Identify which cell holds the provided text, then report its [X, Y] central coordinate. 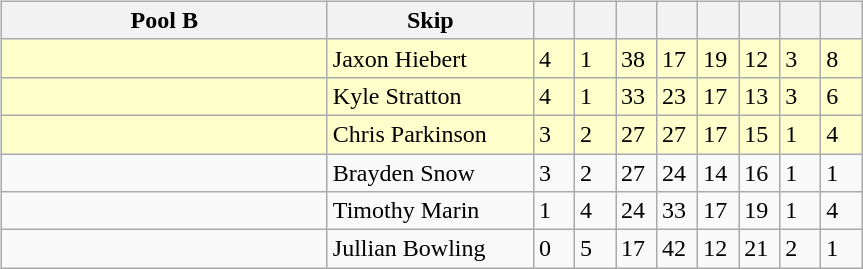
Kyle Stratton [430, 96]
Jullian Bowling [430, 249]
Jaxon Hiebert [430, 58]
14 [718, 173]
Skip [430, 20]
Brayden Snow [430, 173]
23 [678, 96]
5 [594, 249]
15 [760, 134]
16 [760, 173]
38 [636, 58]
6 [842, 96]
8 [842, 58]
21 [760, 249]
Chris Parkinson [430, 134]
Timothy Marin [430, 211]
42 [678, 249]
13 [760, 96]
0 [554, 249]
Pool B [164, 20]
